Extract the (x, y) coordinate from the center of the cell holding the provided text.  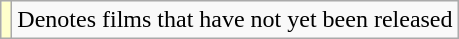
Denotes films that have not yet been released (235, 20)
